Scan for the cell matching the given text and deliver its (x, y) coordinate at center. 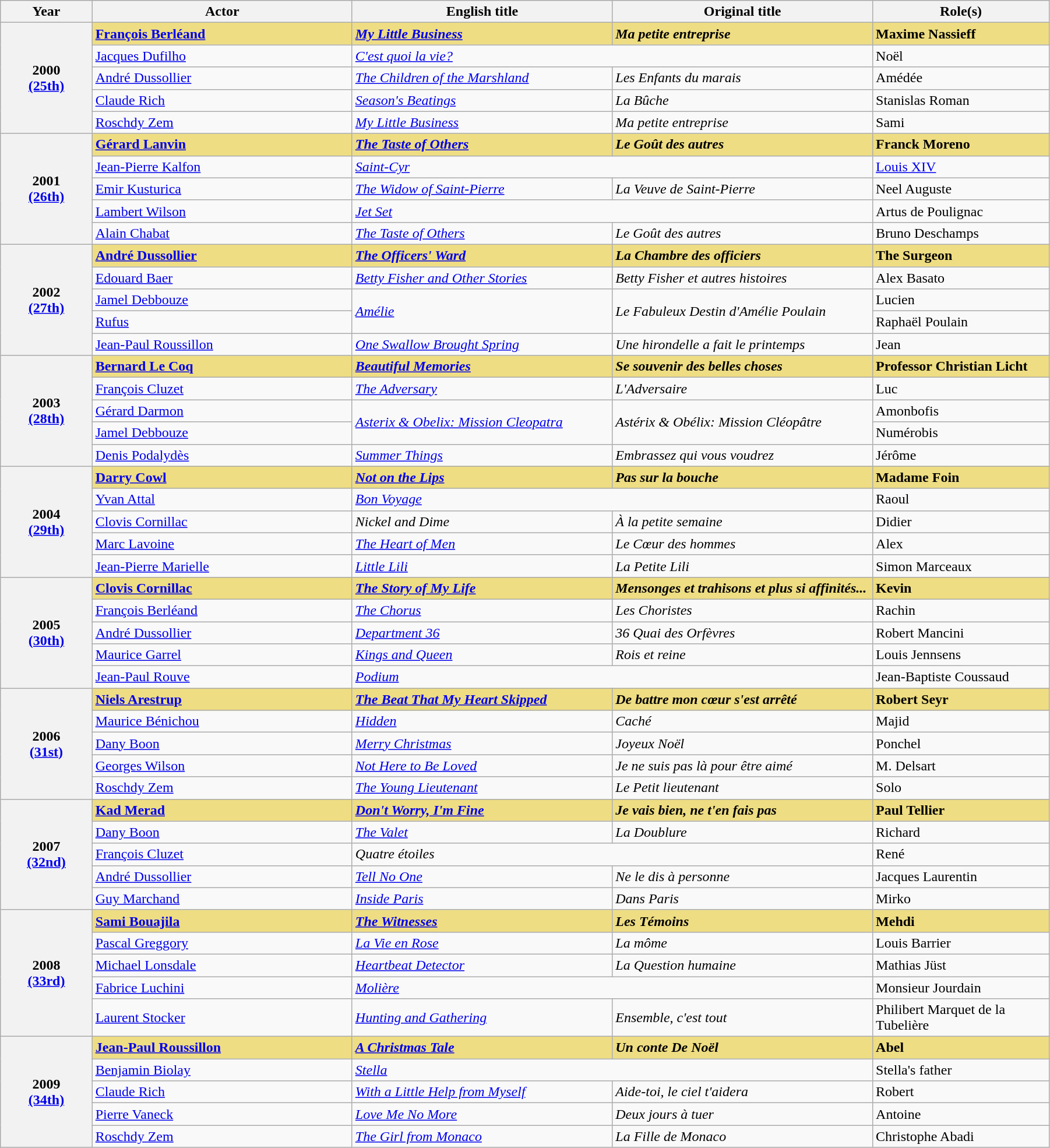
Edouard Baer (222, 278)
Raoul (961, 499)
One Swallow Brought Spring (482, 344)
Don't Worry, I'm Fine (482, 810)
Beautiful Memories (482, 367)
2006(31st) (47, 744)
Guy Marchand (222, 899)
Louis XIV (961, 167)
Simon Marceaux (961, 566)
Merry Christmas (482, 744)
Hidden (482, 721)
Lambert Wilson (222, 211)
Neel Auguste (961, 189)
La Petite Lili (742, 566)
Role(s) (961, 12)
Le Petit lieutenant (742, 788)
Stanislas Roman (961, 100)
Sami Bouajila (222, 921)
Antoine (961, 1114)
Numérobis (961, 433)
Bernard Le Coq (222, 367)
Amédée (961, 78)
Year (47, 12)
Gérard Darmon (222, 411)
Kevin (961, 588)
Didier (961, 522)
Alex Basato (961, 278)
Molière (612, 988)
Majid (961, 721)
Le Fabuleux Destin d'Amélie Poulain (742, 311)
Luc (961, 389)
The Valet (482, 832)
The Story of My Life (482, 588)
Pascal Greggory (222, 943)
Amélie (482, 311)
Sami (961, 122)
La Vie en Rose (482, 943)
Ne le dis à personne (742, 876)
Michael Lonsdale (222, 965)
Maxime Nassieff (961, 34)
Je vais bien, ne t'en fais pas (742, 810)
Quatre étoiles (612, 854)
Podium (612, 677)
Mensonges et trahisons et plus si affinités... (742, 588)
Mathias Jüst (961, 965)
Jérôme (961, 455)
Emir Kusturica (222, 189)
Not on the Lips (482, 477)
Saint-Cyr (612, 167)
Le Cœur des hommes (742, 544)
2005(30th) (47, 632)
Denis Podalydès (222, 455)
Professor Christian Licht (961, 367)
À la petite semaine (742, 522)
Season's Beatings (482, 100)
Robert Seyr (961, 699)
Les Témoins (742, 921)
Jean-Baptiste Coussaud (961, 677)
La Doublure (742, 832)
L'Adversaire (742, 389)
Gérard Lanvin (222, 145)
Betty Fisher and Other Stories (482, 278)
Pas sur la bouche (742, 477)
La Chambre des officiers (742, 255)
2007(32nd) (47, 854)
Nickel and Dime (482, 522)
Inside Paris (482, 899)
Raphaël Poulain (961, 322)
Ensemble, c'est tout (742, 1017)
Amonbofis (961, 411)
Yvan Attal (222, 499)
C'est quoi la vie? (612, 56)
Astérix & Obélix: Mission Cléopâtre (742, 422)
The Children of the Marshland (482, 78)
La Veuve de Saint-Pierre (742, 189)
The Chorus (482, 610)
Jacques Laurentin (961, 876)
Robert Mancini (961, 632)
The Widow of Saint-Pierre (482, 189)
The Witnesses (482, 921)
Kings and Queen (482, 655)
The Heart of Men (482, 544)
Fabrice Luchini (222, 988)
Aide-toi, le ciel t'aidera (742, 1092)
Deux jours à tuer (742, 1114)
Niels Arestrup (222, 699)
Love Me No More (482, 1114)
Louis Jennsens (961, 655)
Alain Chabat (222, 233)
2000(25th) (47, 78)
Betty Fisher et autres histoires (742, 278)
Kad Merad (222, 810)
Benjamin Biolay (222, 1070)
Actor (222, 12)
Les Enfants du marais (742, 78)
2008(33rd) (47, 973)
Jacques Dufilho (222, 56)
Les Choristes (742, 610)
La Question humaine (742, 965)
Jean-Pierre Marielle (222, 566)
Une hirondelle a fait le printemps (742, 344)
Philibert Marquet de la Tubelière (961, 1017)
Alex (961, 544)
De battre mon cœur s'est arrêté (742, 699)
Bon Voyage (612, 499)
Stella's father (961, 1070)
Marc Lavoine (222, 544)
Jean-Pierre Kalfon (222, 167)
The Girl from Monaco (482, 1136)
The Surgeon (961, 255)
Darry Cowl (222, 477)
Embrassez qui vous voudrez (742, 455)
La Bûche (742, 100)
Artus de Poulignac (961, 211)
Ponchel (961, 744)
The Officers' Ward (482, 255)
Maurice Garrel (222, 655)
Mehdi (961, 921)
Jean-Paul Rouve (222, 677)
Richard (961, 832)
Asterix & Obelix: Mission Cleopatra (482, 422)
Paul Tellier (961, 810)
The Adversary (482, 389)
La Fille de Monaco (742, 1136)
Rois et reine (742, 655)
Lucien (961, 300)
A Christmas Tale (482, 1048)
Noël (961, 56)
2009(34th) (47, 1092)
The Beat That My Heart Skipped (482, 699)
Abel (961, 1048)
2003(28th) (47, 411)
2004(29th) (47, 522)
Se souvenir des belles choses (742, 367)
Monsieur Jourdain (961, 988)
Heartbeat Detector (482, 965)
Je ne suis pas là pour être aimé (742, 766)
Caché (742, 721)
English title (482, 12)
With a Little Help from Myself (482, 1092)
Joyeux Noël (742, 744)
Maurice Bénichou (222, 721)
Little Lili (482, 566)
Department 36 (482, 632)
Georges Wilson (222, 766)
Madame Foin (961, 477)
Laurent Stocker (222, 1017)
Bruno Deschamps (961, 233)
Robert (961, 1092)
Hunting and Gathering (482, 1017)
M. Delsart (961, 766)
Not Here to Be Loved (482, 766)
The Young Lieutenant (482, 788)
Solo (961, 788)
Summer Things (482, 455)
Un conte De Noël (742, 1048)
René (961, 854)
Franck Moreno (961, 145)
Rachin (961, 610)
Jet Set (612, 211)
Pierre Vaneck (222, 1114)
Mirko (961, 899)
2002(27th) (47, 300)
Tell No One (482, 876)
Christophe Abadi (961, 1136)
Stella (612, 1070)
La môme (742, 943)
Rufus (222, 322)
Dans Paris (742, 899)
Louis Barrier (961, 943)
36 Quai des Orfèvres (742, 632)
Jean (961, 344)
Original title (742, 12)
2001(26th) (47, 189)
